Extract the [X, Y] coordinate from the center of the cell holding the provided text.  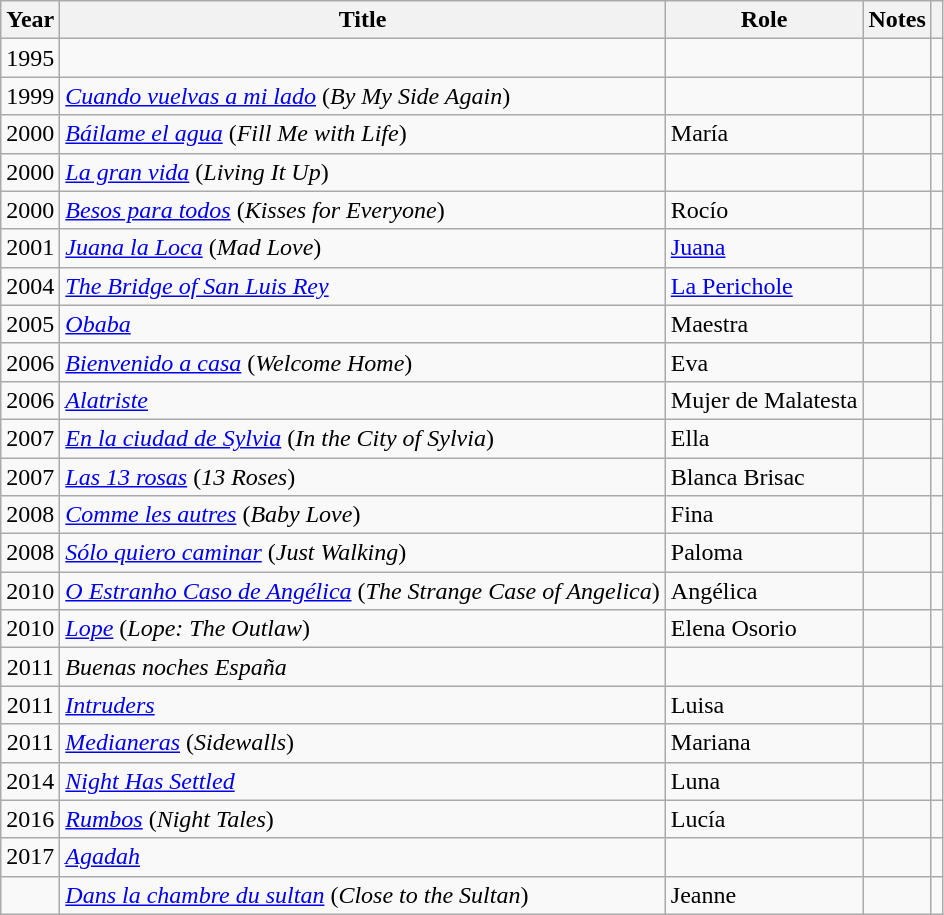
Maestra [764, 324]
Las 13 rosas (13 Roses) [362, 477]
Jeanne [764, 895]
En la ciudad de Sylvia (In the City of Sylvia) [362, 438]
Luisa [764, 705]
Juana [764, 248]
Alatriste [362, 400]
Bienvenido a casa (Welcome Home) [362, 362]
Rocío [764, 210]
2005 [30, 324]
Mujer de Malatesta [764, 400]
Comme les autres (Baby Love) [362, 515]
2016 [30, 819]
Luna [764, 781]
2001 [30, 248]
1999 [30, 96]
Night Has Settled [362, 781]
Notes [897, 20]
Juana la Loca (Mad Love) [362, 248]
1995 [30, 58]
Besos para todos (Kisses for Everyone) [362, 210]
Buenas noches España [362, 667]
Title [362, 20]
Fina [764, 515]
Rumbos (Night Tales) [362, 819]
Eva [764, 362]
Báilame el agua (Fill Me with Life) [362, 134]
La Perichole [764, 286]
Lope (Lope: The Outlaw) [362, 629]
The Bridge of San Luis Rey [362, 286]
Paloma [764, 553]
La gran vida (Living It Up) [362, 172]
2004 [30, 286]
María [764, 134]
Medianeras (Sidewalls) [362, 743]
Blanca Brisac [764, 477]
Angélica [764, 591]
2014 [30, 781]
Year [30, 20]
Dans la chambre du sultan (Close to the Sultan) [362, 895]
Agadah [362, 857]
Sólo quiero caminar (Just Walking) [362, 553]
Elena Osorio [764, 629]
Obaba [362, 324]
Intruders [362, 705]
O Estranho Caso de Angélica (The Strange Case of Angelica) [362, 591]
2017 [30, 857]
Role [764, 20]
Cuando vuelvas a mi lado (By My Side Again) [362, 96]
Ella [764, 438]
Mariana [764, 743]
Lucía [764, 819]
